Scan for the cell matching the given text and deliver its (X, Y) coordinate at center. 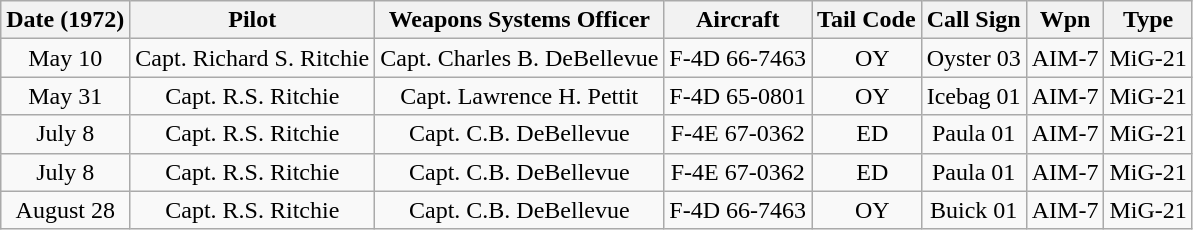
Oyster 03 (974, 58)
Tail Code (867, 20)
Pilot (252, 20)
Type (1148, 20)
Call Sign (974, 20)
Aircraft (738, 20)
Capt. Richard S. Ritchie (252, 58)
F-4D 65-0801 (738, 96)
Weapons Systems Officer (520, 20)
August 28 (66, 210)
Capt. Lawrence H. Pettit (520, 96)
Date (1972) (66, 20)
Icebag 01 (974, 96)
May 10 (66, 58)
Capt. Charles B. DeBellevue (520, 58)
Wpn (1065, 20)
Buick 01 (974, 210)
May 31 (66, 96)
